Extract the [x, y] coordinate from the center of the cell holding the provided text.  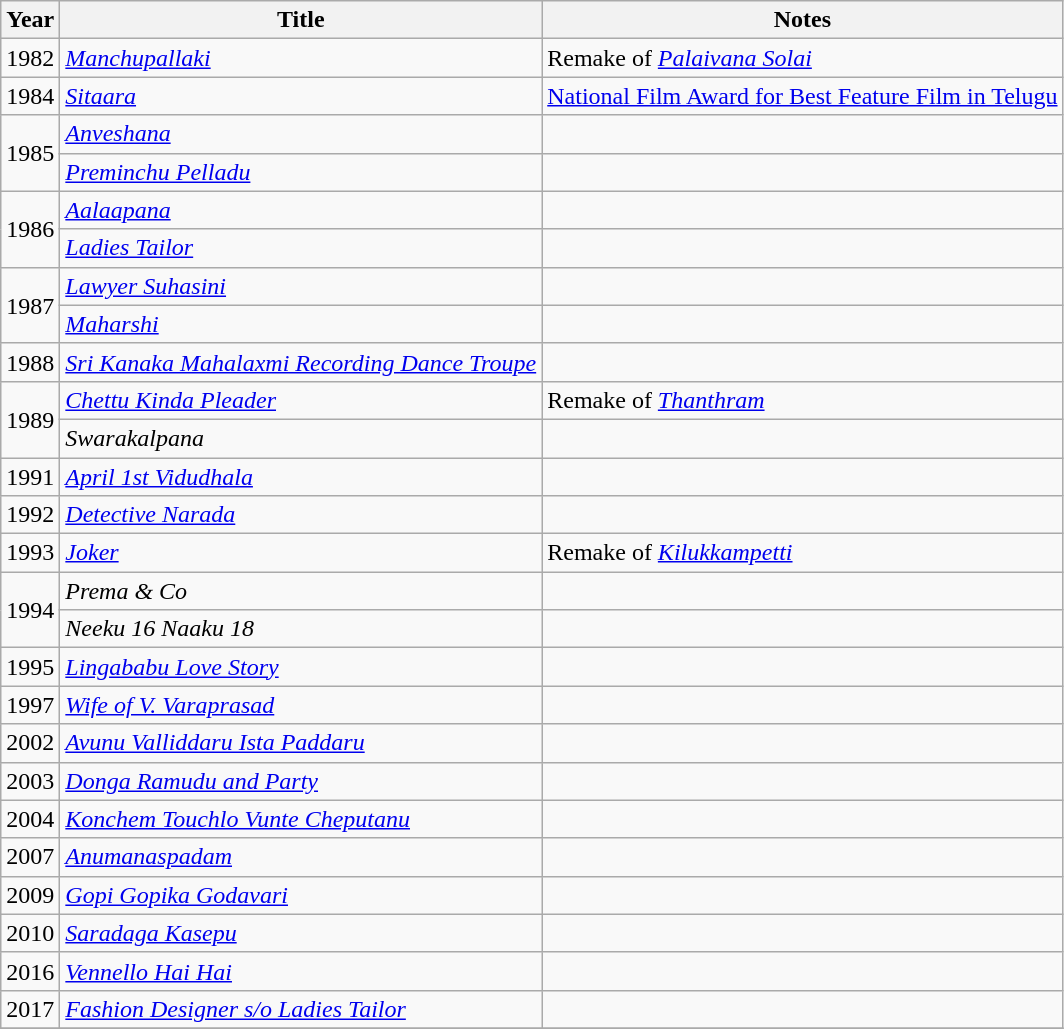
Lawyer Suhasini [301, 286]
1991 [30, 477]
Donga Ramudu and Party [301, 781]
Swarakalpana [301, 438]
Title [301, 20]
Saradaga Kasepu [301, 933]
Remake of Thanthram [802, 400]
Notes [802, 20]
Manchupallaki [301, 58]
1993 [30, 553]
Sitaara [301, 96]
Fashion Designer s/o Ladies Tailor [301, 1009]
2010 [30, 933]
1992 [30, 515]
Remake of Kilukkampetti [802, 553]
1985 [30, 153]
Joker [301, 553]
Gopi Gopika Godavari [301, 895]
Year [30, 20]
2017 [30, 1009]
Anumanaspadam [301, 857]
Chettu Kinda Pleader [301, 400]
Konchem Touchlo Vunte Cheputanu [301, 819]
Lingababu Love Story [301, 667]
Detective Narada [301, 515]
1987 [30, 305]
Vennello Hai Hai [301, 971]
2007 [30, 857]
Ladies Tailor [301, 248]
2003 [30, 781]
Aalaapana [301, 210]
April 1st Vidudhala [301, 477]
1982 [30, 58]
1994 [30, 610]
2002 [30, 743]
1997 [30, 705]
Maharshi [301, 324]
2004 [30, 819]
Avunu Valliddaru Ista Paddaru [301, 743]
1995 [30, 667]
Remake of Palaivana Solai [802, 58]
1989 [30, 419]
Neeku 16 Naaku 18 [301, 629]
2009 [30, 895]
National Film Award for Best Feature Film in Telugu [802, 96]
Wife of V. Varaprasad [301, 705]
Preminchu Pelladu [301, 172]
Prema & Co [301, 591]
1986 [30, 229]
1984 [30, 96]
2016 [30, 971]
1988 [30, 362]
Anveshana [301, 134]
Sri Kanaka Mahalaxmi Recording Dance Troupe [301, 362]
